Identify which cell holds the provided text, then report its (x, y) central coordinate. 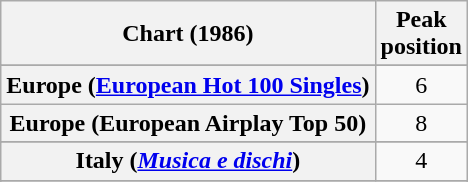
8 (421, 123)
4 (421, 161)
Peakposition (421, 34)
6 (421, 85)
Italy (Musica e dischi) (188, 161)
Europe (European Airplay Top 50) (188, 123)
Chart (1986) (188, 34)
Europe (European Hot 100 Singles) (188, 85)
